Extract the [X, Y] coordinate from the center of the cell holding the provided text.  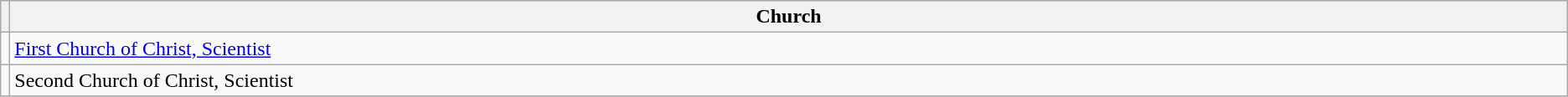
Church [789, 17]
First Church of Christ, Scientist [789, 48]
Second Church of Christ, Scientist [789, 80]
